From the cell containing the given text, extract its center point as [X, Y] coordinate. 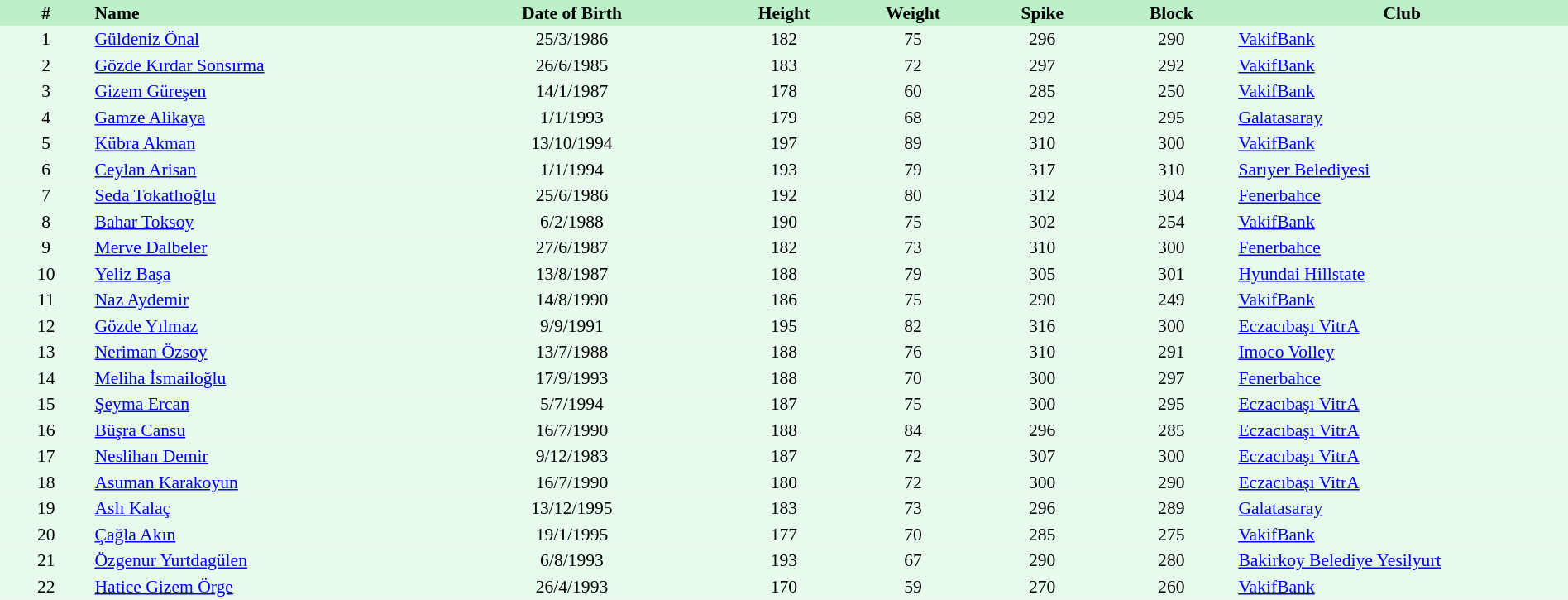
60 [913, 91]
18 [46, 482]
Weight [913, 13]
13/12/1995 [572, 508]
6/2/1988 [572, 222]
4 [46, 118]
Imoco Volley [1402, 353]
80 [913, 195]
Çağla Akın [259, 535]
Şeyma Ercan [259, 404]
Neslihan Demir [259, 457]
Meliha İsmailoğlu [259, 378]
270 [1042, 587]
1 [46, 40]
5/7/1994 [572, 404]
316 [1042, 326]
170 [784, 587]
Block [1171, 13]
25/3/1986 [572, 40]
Seda Tokatlıoğlu [259, 195]
15 [46, 404]
192 [784, 195]
180 [784, 482]
5 [46, 144]
22 [46, 587]
Asuman Karakoyun [259, 482]
Gözde Yılmaz [259, 326]
82 [913, 326]
14/8/1990 [572, 300]
13/10/1994 [572, 144]
275 [1171, 535]
7 [46, 195]
19 [46, 508]
178 [784, 91]
Bahar Toksoy [259, 222]
195 [784, 326]
Height [784, 13]
302 [1042, 222]
2 [46, 65]
1/1/1994 [572, 170]
280 [1171, 561]
14/1/1987 [572, 91]
291 [1171, 353]
76 [913, 353]
25/6/1986 [572, 195]
305 [1042, 274]
17/9/1993 [572, 378]
26/6/1985 [572, 65]
186 [784, 300]
Büşra Cansu [259, 430]
14 [46, 378]
260 [1171, 587]
6/8/1993 [572, 561]
20 [46, 535]
16 [46, 430]
Hyundai Hillstate [1402, 274]
# [46, 13]
301 [1171, 274]
Naz Aydemir [259, 300]
9/12/1983 [572, 457]
21 [46, 561]
17 [46, 457]
289 [1171, 508]
Bakirkoy Belediye Yesilyurt [1402, 561]
59 [913, 587]
304 [1171, 195]
Gamze Alikaya [259, 118]
Ceylan Arisan [259, 170]
26/4/1993 [572, 587]
312 [1042, 195]
12 [46, 326]
317 [1042, 170]
Özgenur Yurtdagülen [259, 561]
11 [46, 300]
Date of Birth [572, 13]
Merve Dalbeler [259, 248]
Güldeniz Önal [259, 40]
307 [1042, 457]
9/9/1991 [572, 326]
Hatice Gizem Örge [259, 587]
19/1/1995 [572, 535]
6 [46, 170]
Sarıyer Belediyesi [1402, 170]
10 [46, 274]
Spike [1042, 13]
8 [46, 222]
Gizem Güreşen [259, 91]
Club [1402, 13]
9 [46, 248]
27/6/1987 [572, 248]
Gözde Kırdar Sonsırma [259, 65]
Name [259, 13]
89 [913, 144]
68 [913, 118]
Yeliz Başa [259, 274]
Neriman Özsoy [259, 353]
249 [1171, 300]
13/8/1987 [572, 274]
13/7/1988 [572, 353]
250 [1171, 91]
13 [46, 353]
84 [913, 430]
179 [784, 118]
Kübra Akman [259, 144]
3 [46, 91]
Aslı Kalaç [259, 508]
197 [784, 144]
1/1/1993 [572, 118]
254 [1171, 222]
190 [784, 222]
177 [784, 535]
67 [913, 561]
